Find where the given text appears and provide that cell's center as [x, y] coordinate. 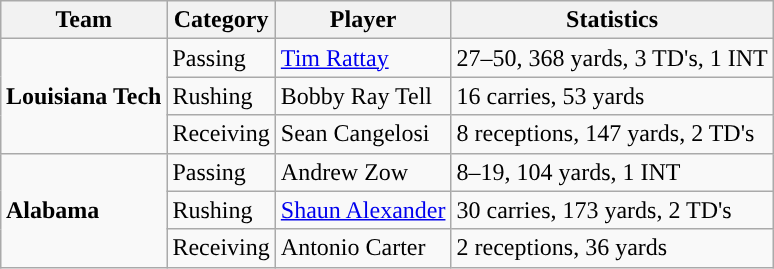
8–19, 104 yards, 1 INT [612, 172]
Sean Cangelosi [363, 134]
Bobby Ray Tell [363, 96]
27–50, 368 yards, 3 TD's, 1 INT [612, 58]
2 receptions, 36 yards [612, 248]
Andrew Zow [363, 172]
Shaun Alexander [363, 210]
30 carries, 173 yards, 2 TD's [612, 210]
Team [83, 20]
Tim Rattay [363, 58]
Antonio Carter [363, 248]
Statistics [612, 20]
16 carries, 53 yards [612, 96]
Louisiana Tech [83, 96]
Category [221, 20]
Player [363, 20]
Alabama [83, 210]
8 receptions, 147 yards, 2 TD's [612, 134]
